For the text-containing cell, return its midpoint in (x, y) coordinate format. 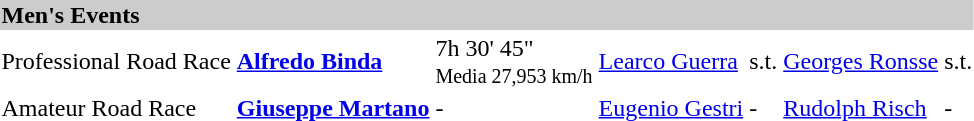
Learco Guerra (671, 62)
Professional Road Race (116, 62)
7h 30' 45"Media 27,953 km/h (514, 62)
Georges Ronsse (861, 62)
Men's Events (487, 15)
Alfredo Binda (333, 62)
